Provide the (x, y) coordinate of the cell's center where the given text is located.  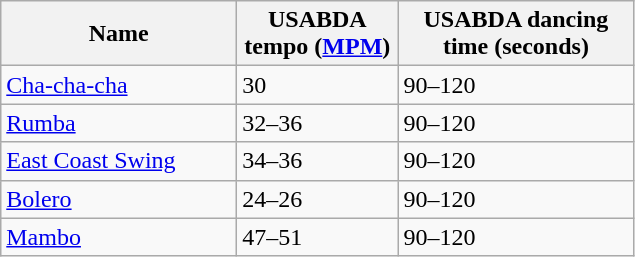
34–36 (318, 161)
30 (318, 85)
47–51 (318, 237)
USABDA dancing time (seconds) (516, 34)
USABDA tempo (MPM) (318, 34)
Name (119, 34)
Bolero (119, 199)
24–26 (318, 199)
Mambo (119, 237)
East Coast Swing (119, 161)
Rumba (119, 123)
32–36 (318, 123)
Cha-cha-cha (119, 85)
